Scan for the cell matching the given text and deliver its [x, y] coordinate at center. 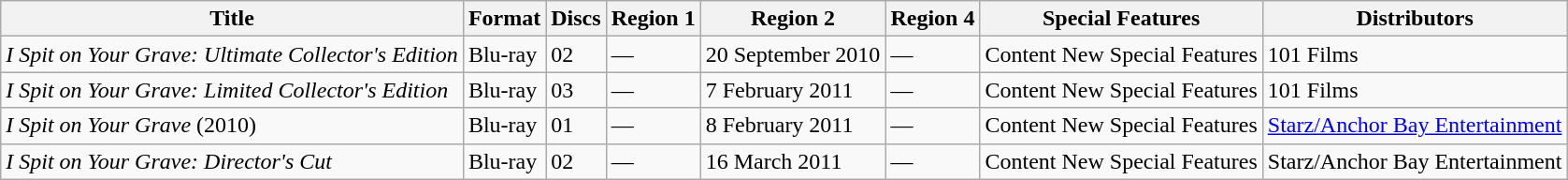
01 [576, 126]
Format [504, 19]
Distributors [1415, 19]
03 [576, 90]
Region 1 [653, 19]
Special Features [1121, 19]
I Spit on Your Grave: Ultimate Collector's Edition [232, 54]
8 February 2011 [793, 126]
I Spit on Your Grave: Limited Collector's Edition [232, 90]
Title [232, 19]
I Spit on Your Grave (2010) [232, 126]
7 February 2011 [793, 90]
Region 2 [793, 19]
20 September 2010 [793, 54]
I Spit on Your Grave: Director's Cut [232, 161]
Discs [576, 19]
16 March 2011 [793, 161]
Region 4 [933, 19]
